Provide the [X, Y] coordinate of the cell's center where the given text is located.  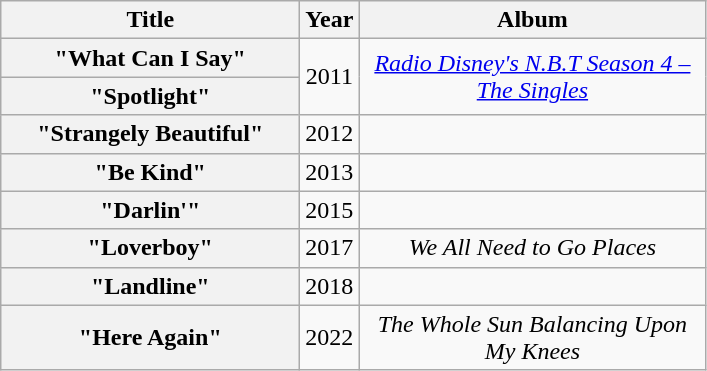
2017 [330, 248]
2018 [330, 286]
Album [532, 20]
2013 [330, 172]
2012 [330, 134]
"Be Kind" [150, 172]
2015 [330, 210]
2022 [330, 338]
2011 [330, 77]
"Spotlight" [150, 96]
"What Can I Say" [150, 58]
Year [330, 20]
"Landline" [150, 286]
"Here Again" [150, 338]
Title [150, 20]
The Whole Sun Balancing Upon My Knees [532, 338]
"Darlin'" [150, 210]
Radio Disney's N.B.T Season 4 – The Singles [532, 77]
"Loverboy" [150, 248]
We All Need to Go Places [532, 248]
"Strangely Beautiful" [150, 134]
